For the text-containing cell, return its midpoint in [x, y] coordinate format. 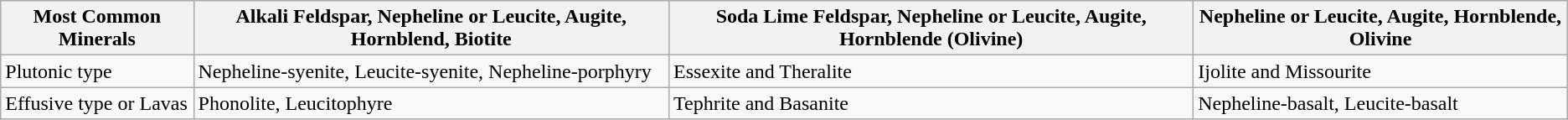
Most Common Minerals [97, 29]
Effusive type or Lavas [97, 103]
Soda Lime Feldspar, Nepheline or Leucite, Augite, Hornblende (Olivine) [931, 29]
Alkali Feldspar, Nepheline or Leucite, Augite, Hornblend, Biotite [431, 29]
Phonolite, Leucitophyre [431, 103]
Ijolite and Missourite [1380, 71]
Essexite and Theralite [931, 71]
Nepheline-basalt, Leucite-basalt [1380, 103]
Nepheline or Leucite, Augite, Hornblende, Olivine [1380, 29]
Plutonic type [97, 71]
Nepheline-syenite, Leucite-syenite, Nepheline-porphyry [431, 71]
Tephrite and Basanite [931, 103]
